For the text-containing cell, return its midpoint in [X, Y] coordinate format. 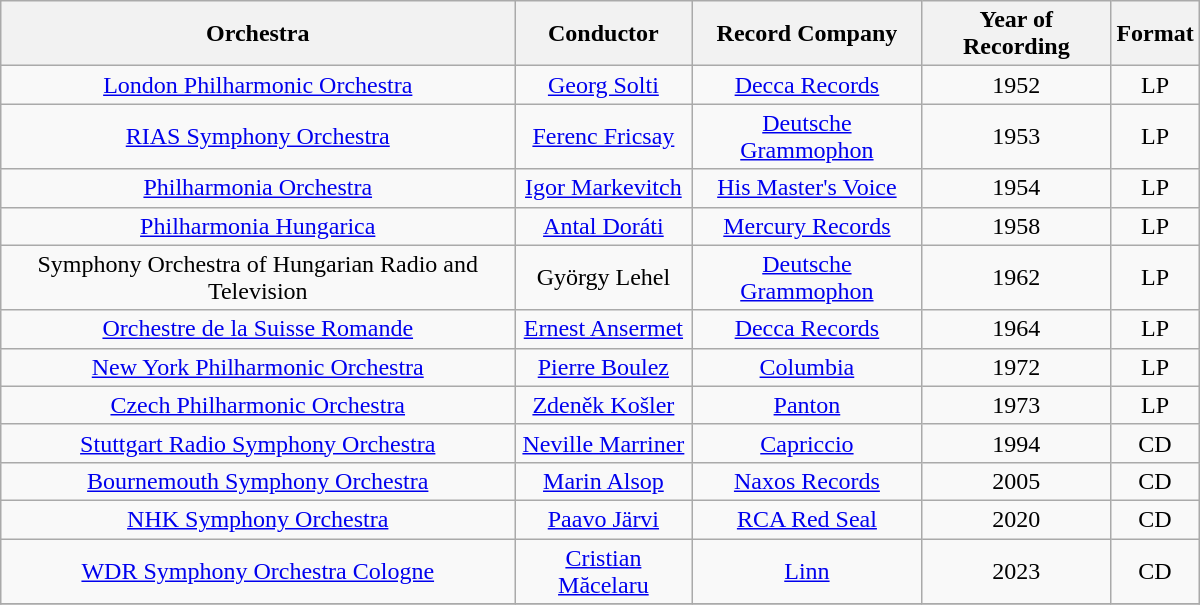
2020 [1016, 519]
RCA Red Seal [807, 519]
Ferenc Fricsay [604, 136]
2005 [1016, 481]
2023 [1016, 570]
1952 [1016, 85]
Paavo Järvi [604, 519]
WDR Symphony Orchestra Cologne [258, 570]
Antal Doráti [604, 226]
Mercury Records [807, 226]
Year of Recording [1016, 34]
1958 [1016, 226]
Philharmonia Orchestra [258, 188]
Panton [807, 405]
Naxos Records [807, 481]
Orchestra [258, 34]
Capriccio [807, 443]
Czech Philharmonic Orchestra [258, 405]
Conductor [604, 34]
Ernest Ansermet [604, 329]
1964 [1016, 329]
Georg Solti [604, 85]
1953 [1016, 136]
Pierre Boulez [604, 367]
Igor Markevitch [604, 188]
RIAS Symphony Orchestra [258, 136]
1994 [1016, 443]
Cristian Măcelaru [604, 570]
Orchestre de la Suisse Romande [258, 329]
Symphony Orchestra of Hungarian Radio and Television [258, 278]
Philharmonia Hungarica [258, 226]
1972 [1016, 367]
Bournemouth Symphony Orchestra [258, 481]
1954 [1016, 188]
1962 [1016, 278]
Columbia [807, 367]
New York Philharmonic Orchestra [258, 367]
Stuttgart Radio Symphony Orchestra [258, 443]
Marin Alsop [604, 481]
Format [1155, 34]
Record Company [807, 34]
London Philharmonic Orchestra [258, 85]
NHK Symphony Orchestra [258, 519]
Neville Marriner [604, 443]
György Lehel [604, 278]
Zdeněk Košler [604, 405]
His Master's Voice [807, 188]
Linn [807, 570]
1973 [1016, 405]
